Capture the cell that displays the provided text and extract its [X, Y] central coordinate. 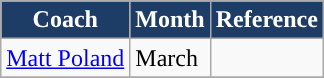
Month [170, 20]
Coach [66, 20]
Matt Poland [66, 58]
Reference [266, 20]
March [170, 58]
